Find where the given text appears and provide that cell's center as [x, y] coordinate. 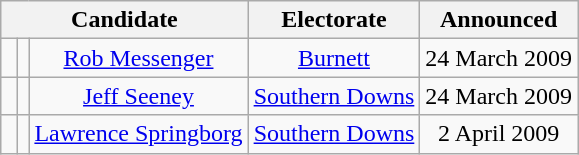
Lawrence Springborg [138, 134]
Jeff Seeney [138, 96]
Burnett [334, 58]
Rob Messenger [138, 58]
Announced [499, 20]
Candidate [124, 20]
2 April 2009 [499, 134]
Electorate [334, 20]
